Identify which cell holds the provided text, then report its (x, y) central coordinate. 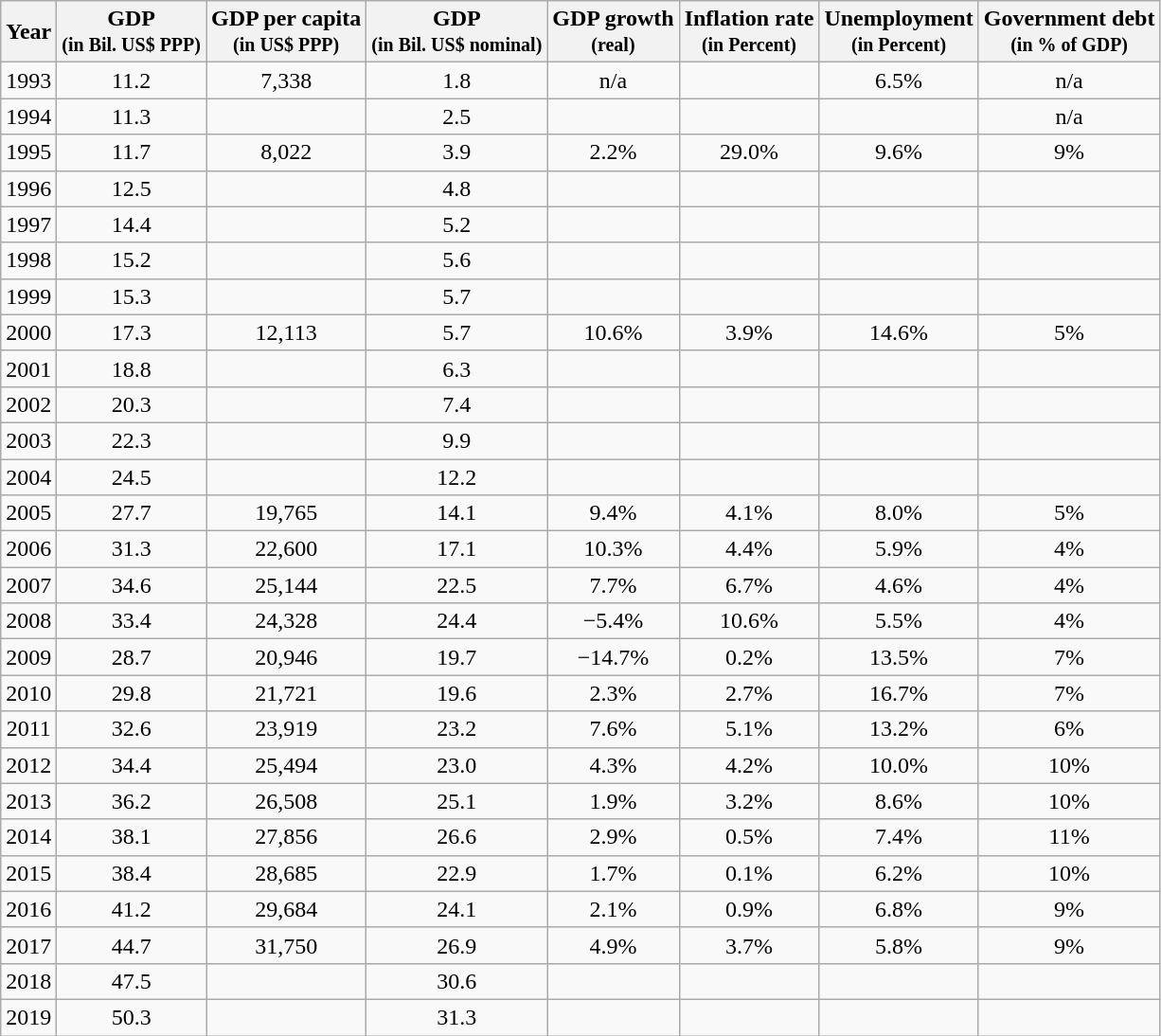
1993 (28, 80)
3.9 (456, 152)
7,338 (286, 80)
3.9% (749, 332)
14.6% (899, 332)
2000 (28, 332)
25.1 (456, 801)
38.1 (132, 837)
2016 (28, 909)
6.5% (899, 80)
9.4% (614, 513)
11% (1069, 837)
1.9% (614, 801)
2006 (28, 549)
0.5% (749, 837)
25,494 (286, 765)
1995 (28, 152)
4.1% (749, 513)
2.9% (614, 837)
4.9% (614, 945)
2014 (28, 837)
8.0% (899, 513)
3.2% (749, 801)
1996 (28, 188)
4.2% (749, 765)
11.7 (132, 152)
11.2 (132, 80)
2003 (28, 440)
9.9 (456, 440)
Inflation rate(in Percent) (749, 32)
2004 (28, 476)
−14.7% (614, 657)
27.7 (132, 513)
4.8 (456, 188)
0.1% (749, 873)
Government debt(in % of GDP) (1069, 32)
2011 (28, 729)
29.0% (749, 152)
2.5 (456, 116)
41.2 (132, 909)
14.1 (456, 513)
16.7% (899, 693)
1.8 (456, 80)
GDP growth(real) (614, 32)
6.8% (899, 909)
33.4 (132, 621)
8,022 (286, 152)
1997 (28, 224)
23.0 (456, 765)
1994 (28, 116)
24.4 (456, 621)
26.9 (456, 945)
12.5 (132, 188)
36.2 (132, 801)
1998 (28, 260)
26.6 (456, 837)
23,919 (286, 729)
5.2 (456, 224)
31,750 (286, 945)
23.2 (456, 729)
6.2% (899, 873)
14.4 (132, 224)
24,328 (286, 621)
28.7 (132, 657)
26,508 (286, 801)
32.6 (132, 729)
5.8% (899, 945)
22.3 (132, 440)
17.3 (132, 332)
4.6% (899, 585)
7.4% (899, 837)
6% (1069, 729)
Unemployment(in Percent) (899, 32)
29.8 (132, 693)
Year (28, 32)
34.4 (132, 765)
8.6% (899, 801)
1.7% (614, 873)
29,684 (286, 909)
1999 (28, 296)
20.3 (132, 404)
17.1 (456, 549)
22.5 (456, 585)
2010 (28, 693)
22.9 (456, 873)
2.2% (614, 152)
15.2 (132, 260)
−5.4% (614, 621)
3.7% (749, 945)
2.1% (614, 909)
25,144 (286, 585)
2017 (28, 945)
GDP per capita(in US$ PPP) (286, 32)
2018 (28, 981)
21,721 (286, 693)
6.7% (749, 585)
2015 (28, 873)
38.4 (132, 873)
34.6 (132, 585)
2013 (28, 801)
5.9% (899, 549)
10.3% (614, 549)
18.8 (132, 368)
4.4% (749, 549)
27,856 (286, 837)
12.2 (456, 476)
GDP(in Bil. US$ nominal) (456, 32)
50.3 (132, 1017)
0.2% (749, 657)
24.1 (456, 909)
7.6% (614, 729)
11.3 (132, 116)
5.5% (899, 621)
2012 (28, 765)
2019 (28, 1017)
2007 (28, 585)
10.0% (899, 765)
2008 (28, 621)
44.7 (132, 945)
2001 (28, 368)
19,765 (286, 513)
6.3 (456, 368)
0.9% (749, 909)
5.6 (456, 260)
7.4 (456, 404)
5.1% (749, 729)
7.7% (614, 585)
15.3 (132, 296)
4.3% (614, 765)
28,685 (286, 873)
47.5 (132, 981)
9.6% (899, 152)
2.7% (749, 693)
13.2% (899, 729)
24.5 (132, 476)
20,946 (286, 657)
30.6 (456, 981)
22,600 (286, 549)
2009 (28, 657)
13.5% (899, 657)
19.7 (456, 657)
12,113 (286, 332)
GDP(in Bil. US$ PPP) (132, 32)
19.6 (456, 693)
2005 (28, 513)
2.3% (614, 693)
2002 (28, 404)
